Find where the given text appears and provide that cell's center as (x, y) coordinate. 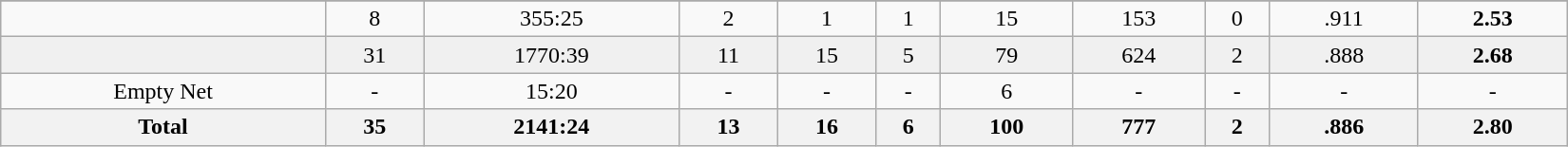
2.53 (1492, 19)
777 (1138, 127)
79 (1007, 55)
0 (1237, 19)
5 (908, 55)
11 (729, 55)
100 (1007, 127)
2141:24 (551, 127)
.888 (1344, 55)
.911 (1344, 19)
.886 (1344, 127)
15:20 (551, 91)
Total (163, 127)
13 (729, 127)
8 (374, 19)
2.80 (1492, 127)
31 (374, 55)
16 (827, 127)
2.68 (1492, 55)
355:25 (551, 19)
35 (374, 127)
153 (1138, 19)
1770:39 (551, 55)
624 (1138, 55)
Empty Net (163, 91)
